Return the [x, y] coordinate for the center point of the cell that contains the specified text.  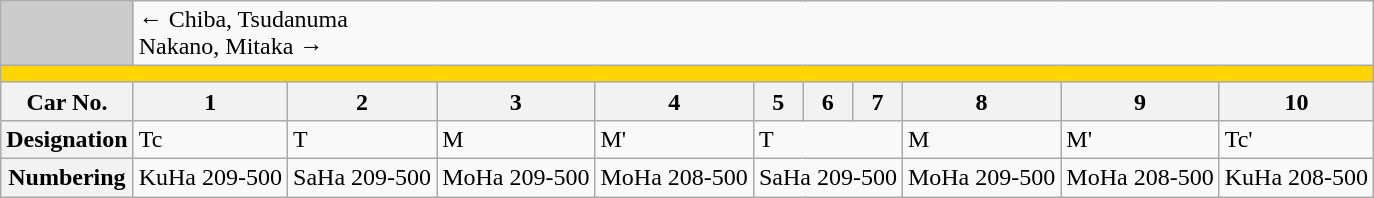
Tc [210, 139]
← Chiba, TsudanumaNakano, Mitaka → [753, 34]
10 [1296, 101]
8 [981, 101]
3 [516, 101]
4 [674, 101]
5 [778, 101]
Numbering [67, 177]
2 [362, 101]
Car No. [67, 101]
6 [828, 101]
Designation [67, 139]
7 [878, 101]
KuHa 209-500 [210, 177]
Tc' [1296, 139]
KuHa 208-500 [1296, 177]
9 [1140, 101]
1 [210, 101]
